For the text-containing cell, return its midpoint in [x, y] coordinate format. 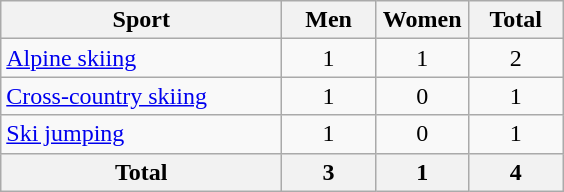
Sport [142, 20]
2 [516, 58]
Women [422, 20]
Cross-country skiing [142, 96]
4 [516, 172]
Ski jumping [142, 134]
Men [329, 20]
Alpine skiing [142, 58]
3 [329, 172]
